Detect which cell encompasses the target text, then output its [X, Y] center coordinate. 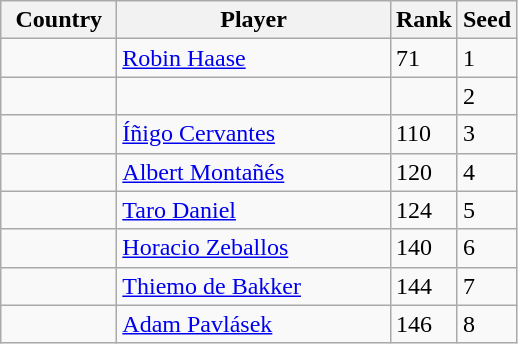
4 [486, 172]
3 [486, 134]
Rank [424, 20]
6 [486, 248]
1 [486, 58]
120 [424, 172]
Thiemo de Bakker [254, 286]
71 [424, 58]
146 [424, 324]
Horacio Zeballos [254, 248]
Seed [486, 20]
7 [486, 286]
5 [486, 210]
Íñigo Cervantes [254, 134]
Player [254, 20]
140 [424, 248]
110 [424, 134]
124 [424, 210]
2 [486, 96]
Robin Haase [254, 58]
Adam Pavlásek [254, 324]
144 [424, 286]
Country [59, 20]
8 [486, 324]
Taro Daniel [254, 210]
Albert Montañés [254, 172]
